Identify which cell holds the provided text, then report its [x, y] central coordinate. 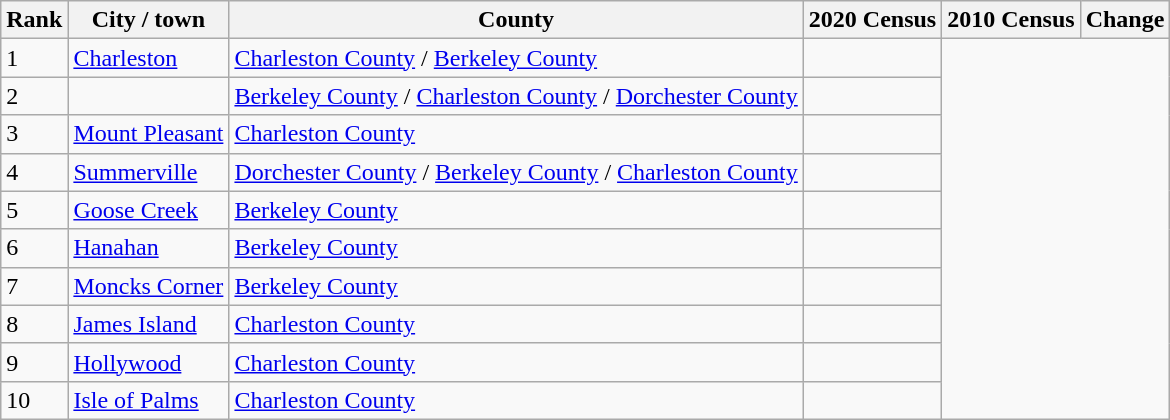
Rank [34, 20]
7 [34, 286]
Dorchester County / Berkeley County / Charleston County [516, 172]
2 [34, 96]
County [516, 20]
Hanahan [148, 248]
Mount Pleasant [148, 134]
James Island [148, 324]
9 [34, 362]
8 [34, 324]
6 [34, 248]
Isle of Palms [148, 400]
City / town [148, 20]
5 [34, 210]
Moncks Corner [148, 286]
2020 Census [872, 20]
Charleston [148, 58]
Charleston County / Berkeley County [516, 58]
Summerville [148, 172]
1 [34, 58]
Hollywood [148, 362]
Change [1125, 20]
Goose Creek [148, 210]
2010 Census [1011, 20]
3 [34, 134]
10 [34, 400]
4 [34, 172]
Berkeley County / Charleston County / Dorchester County [516, 96]
